Capture the cell that displays the provided text and extract its [x, y] central coordinate. 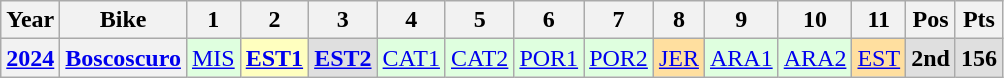
JER [678, 58]
Pts [978, 20]
6 [549, 20]
EST [879, 58]
POR1 [549, 58]
CAT2 [479, 58]
11 [879, 20]
3 [343, 20]
8 [678, 20]
10 [815, 20]
POR2 [619, 58]
2 [274, 20]
EST2 [343, 58]
Boscoscuro [124, 58]
EST1 [274, 58]
ARA1 [741, 58]
2nd [931, 58]
156 [978, 58]
Bike [124, 20]
Year [30, 20]
9 [741, 20]
4 [411, 20]
Pos [931, 20]
MIS [213, 58]
1 [213, 20]
7 [619, 20]
5 [479, 20]
2024 [30, 58]
ARA2 [815, 58]
CAT1 [411, 58]
